For the text-containing cell, return its midpoint in [x, y] coordinate format. 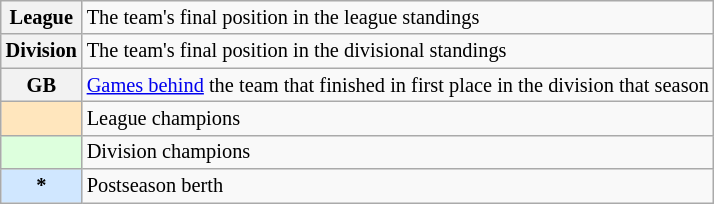
Division [42, 51]
League champions [398, 118]
League [42, 17]
The team's final position in the divisional standings [398, 51]
Games behind the team that finished in first place in the division that season [398, 85]
Division champions [398, 152]
GB [42, 85]
The team's final position in the league standings [398, 17]
* [42, 186]
Postseason berth [398, 186]
